Scan for the cell matching the given text and deliver its [x, y] coordinate at center. 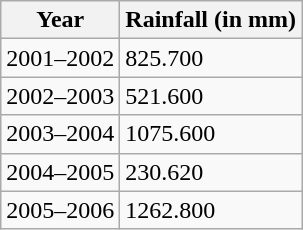
2001–2002 [60, 58]
Rainfall (in mm) [211, 20]
2004–2005 [60, 172]
825.700 [211, 58]
2005–2006 [60, 210]
1262.800 [211, 210]
Year [60, 20]
1075.600 [211, 134]
521.600 [211, 96]
2003–2004 [60, 134]
230.620 [211, 172]
2002–2003 [60, 96]
